Pinpoint the cell where the given text exists, returning its [X, Y] midpoint coordinate. 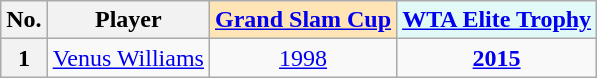
2015 [497, 58]
No. [24, 20]
Player [128, 20]
1998 [302, 58]
Venus Williams [128, 58]
1 [24, 58]
WTA Elite Trophy [497, 20]
Grand Slam Cup [302, 20]
